Pinpoint the cell where the given text exists, returning its [X, Y] midpoint coordinate. 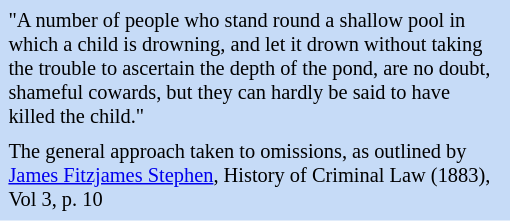
The general approach taken to omissions, as outlined by James Fitzjames Stephen, History of Criminal Law (1883), Vol 3, p. 10 [254, 176]
